Extract the [X, Y] coordinate from the center of the cell holding the provided text.  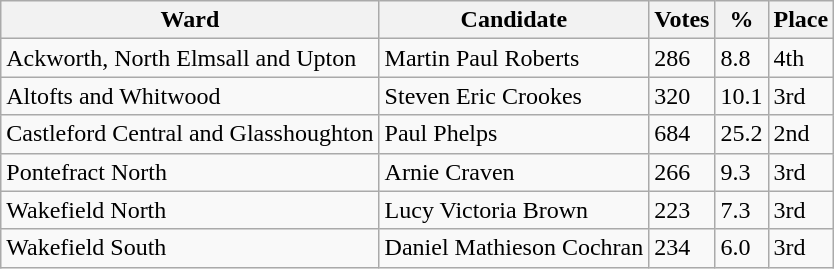
Lucy Victoria Brown [514, 210]
Martin Paul Roberts [514, 58]
Wakefield South [190, 248]
6.0 [742, 248]
Place [801, 20]
Ackworth, North Elmsall and Upton [190, 58]
286 [682, 58]
Wakefield North [190, 210]
Arnie Craven [514, 172]
266 [682, 172]
4th [801, 58]
223 [682, 210]
Daniel Mathieson Cochran [514, 248]
9.3 [742, 172]
10.1 [742, 96]
25.2 [742, 134]
320 [682, 96]
2nd [801, 134]
684 [682, 134]
Candidate [514, 20]
Castleford Central and Glasshoughton [190, 134]
8.8 [742, 58]
Paul Phelps [514, 134]
Altofts and Whitwood [190, 96]
234 [682, 248]
Votes [682, 20]
Pontefract North [190, 172]
Ward [190, 20]
7.3 [742, 210]
Steven Eric Crookes [514, 96]
% [742, 20]
